Detect which cell encompasses the target text, then output its [x, y] center coordinate. 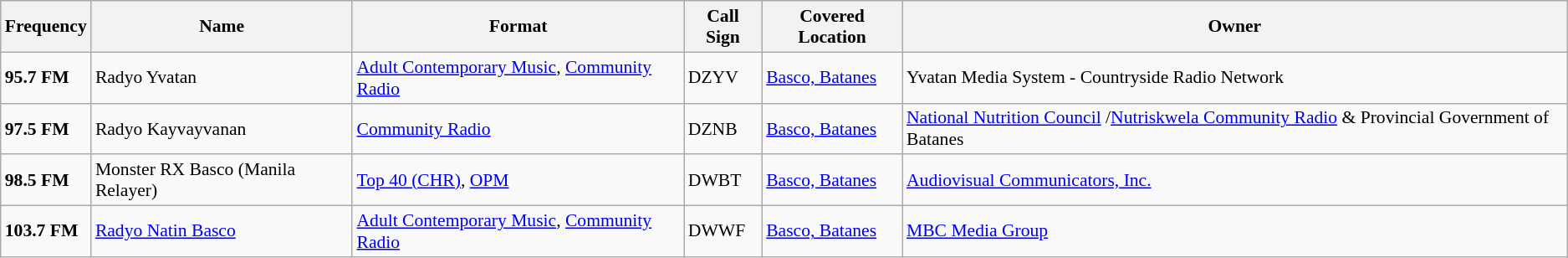
Name [222, 27]
Top 40 (CHR), OPM [518, 181]
Monster RX Basco (Manila Relayer) [222, 181]
Yvatan Media System - Countryside Radio Network [1234, 77]
DWBT [723, 181]
DZNB [723, 129]
Frequency [46, 27]
Radyo Yvatan [222, 77]
Radyo Natin Basco [222, 231]
Call Sign [723, 27]
Covered Location [832, 27]
DWWF [723, 231]
National Nutrition Council /Nutriskwela Community Radio & Provincial Government of Batanes [1234, 129]
98.5 FM [46, 181]
Owner [1234, 27]
DZYV [723, 77]
95.7 FM [46, 77]
97.5 FM [46, 129]
Community Radio [518, 129]
MBC Media Group [1234, 231]
Format [518, 27]
103.7 FM [46, 231]
Radyo Kayvayvanan [222, 129]
Audiovisual Communicators, Inc. [1234, 181]
